Find where the given text appears and provide that cell's center as [X, Y] coordinate. 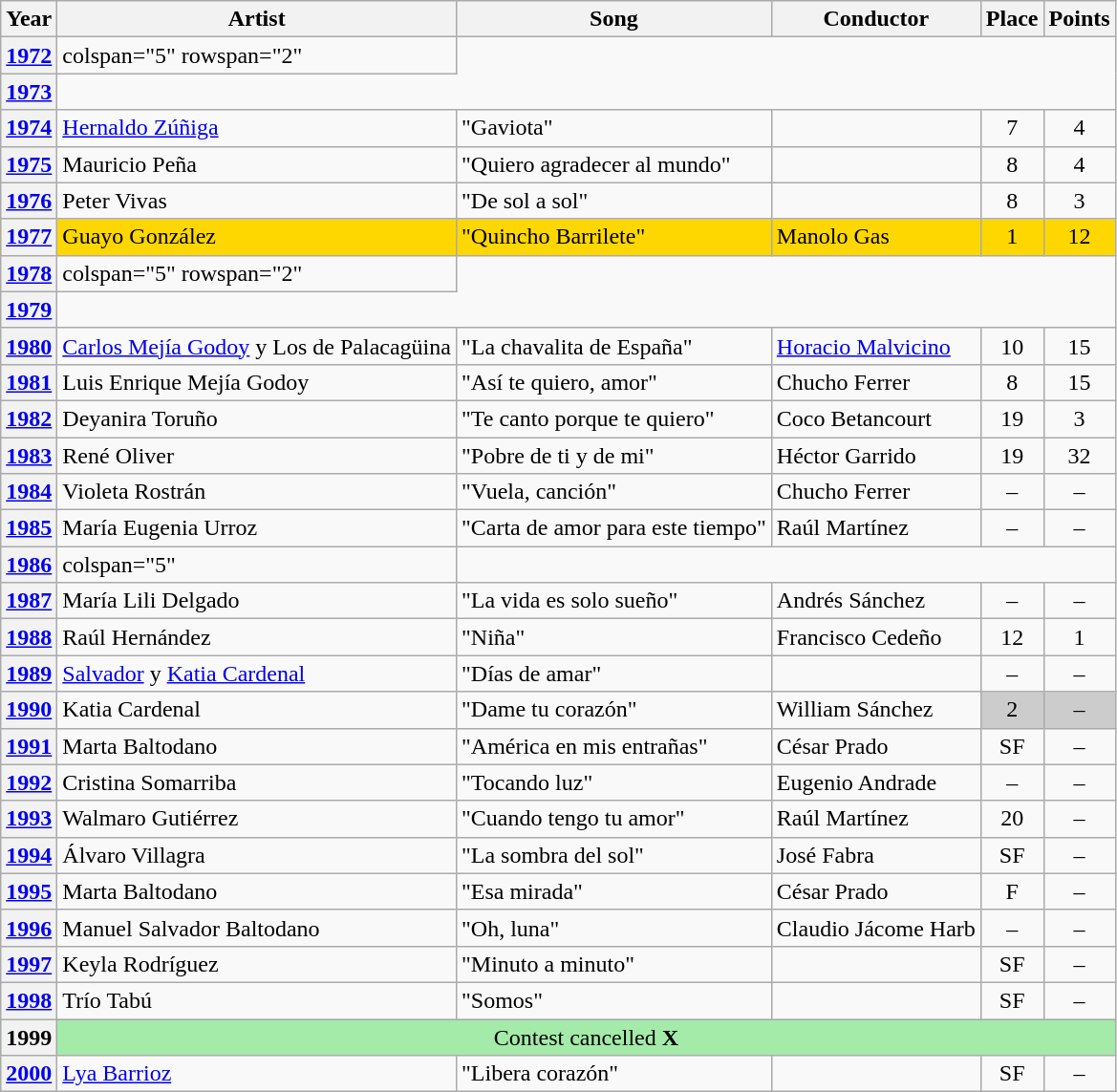
1972 [29, 55]
Artist [257, 19]
1980 [29, 346]
1984 [29, 492]
1982 [29, 418]
1991 [29, 746]
1974 [29, 128]
1988 [29, 637]
Cristina Somarriba [257, 782]
1999 [29, 1037]
Lya Barrioz [257, 1074]
1973 [29, 92]
"Oh, luna" [613, 928]
"Así te quiero, amor" [613, 382]
1978 [29, 273]
Andrés Sánchez [875, 601]
colspan="5" [257, 565]
F [1012, 891]
Conductor [875, 19]
"Dame tu corazón" [613, 710]
Points [1080, 19]
1975 [29, 164]
"Somos" [613, 1000]
"Libera corazón" [613, 1074]
32 [1080, 456]
Song [613, 19]
20 [1012, 819]
"La chavalita de España" [613, 346]
1981 [29, 382]
"Niña" [613, 637]
Mauricio Peña [257, 164]
Deyanira Toruño [257, 418]
1983 [29, 456]
1996 [29, 928]
"América en mis entrañas" [613, 746]
2 [1012, 710]
"Cuando tengo tu amor" [613, 819]
"La sombra del sol" [613, 855]
Trío Tabú [257, 1000]
"Pobre de ti y de mi" [613, 456]
7 [1012, 128]
"La vida es solo sueño" [613, 601]
"Te canto porque te quiero" [613, 418]
Violeta Rostrán [257, 492]
1993 [29, 819]
Walmaro Gutiérrez [257, 819]
Keyla Rodríguez [257, 964]
Raúl Hernández [257, 637]
1994 [29, 855]
Horacio Malvicino [875, 346]
Contest cancelled X [587, 1037]
Héctor Garrido [875, 456]
Coco Betancourt [875, 418]
1979 [29, 310]
1997 [29, 964]
"Días de amar" [613, 674]
"Minuto a minuto" [613, 964]
1986 [29, 565]
Manolo Gas [875, 237]
1998 [29, 1000]
1976 [29, 201]
Hernaldo Zúñiga [257, 128]
Place [1012, 19]
1989 [29, 674]
José Fabra [875, 855]
"Gaviota" [613, 128]
1985 [29, 528]
Salvador y Katia Cardenal [257, 674]
1987 [29, 601]
"Carta de amor para este tiempo" [613, 528]
María Lili Delgado [257, 601]
1992 [29, 782]
Claudio Jácome Harb [875, 928]
"Esa mirada" [613, 891]
10 [1012, 346]
"De sol a sol" [613, 201]
William Sánchez [875, 710]
Peter Vivas [257, 201]
Guayo González [257, 237]
Luis Enrique Mejía Godoy [257, 382]
1977 [29, 237]
Year [29, 19]
"Tocando luz" [613, 782]
"Vuela, canción" [613, 492]
René Oliver [257, 456]
Carlos Mejía Godoy y Los de Palacagüina [257, 346]
Eugenio Andrade [875, 782]
María Eugenia Urroz [257, 528]
Katia Cardenal [257, 710]
2000 [29, 1074]
1995 [29, 891]
"Quiero agradecer al mundo" [613, 164]
"Quincho Barrilete" [613, 237]
Francisco Cedeño [875, 637]
Álvaro Villagra [257, 855]
Manuel Salvador Baltodano [257, 928]
1990 [29, 710]
